Capture the cell that displays the provided text and extract its (X, Y) central coordinate. 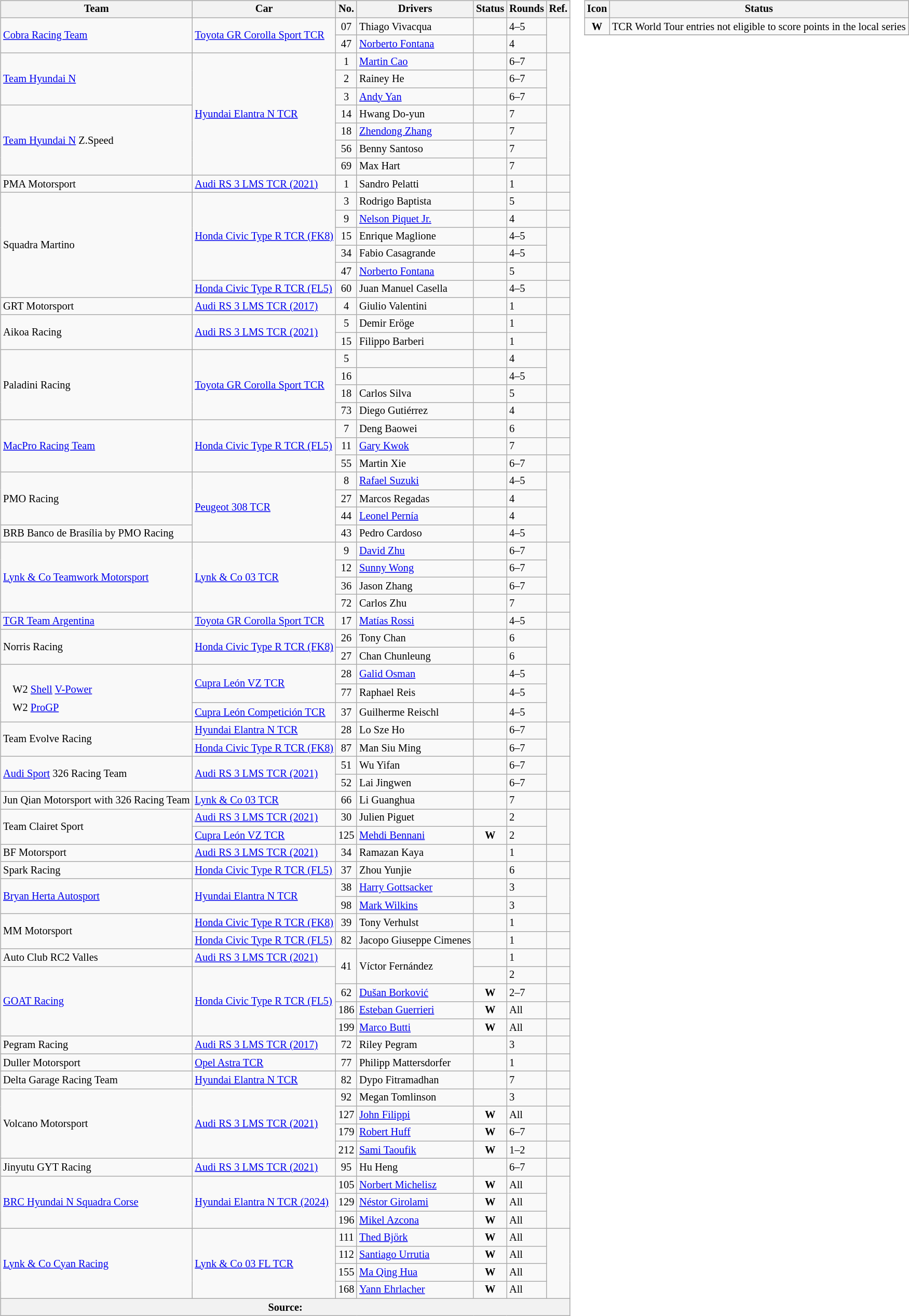
8 (346, 481)
36 (346, 586)
Philipp Mattersdorfer (415, 1063)
Giulio Valentini (415, 306)
Aikoa Racing (97, 332)
43 (346, 533)
Juan Manuel Casella (415, 289)
Leonel Pernía (415, 516)
Matías Rossi (415, 621)
Opel Astra TCR (264, 1063)
Lynk & Co Cyan Racing (97, 1264)
Zhou Yunjie (415, 870)
Harry Gottsacker (415, 888)
Riley Pegram (415, 1045)
12 (346, 569)
87 (346, 748)
69 (346, 167)
TCR World Tour entries not eligible to score points in the local series (759, 26)
GRT Motorsport (97, 306)
John Filippi (415, 1115)
62 (346, 992)
Rounds (526, 9)
Man Siu Ming (415, 748)
38 (346, 888)
14 (346, 114)
Car (264, 9)
127 (346, 1115)
Norris Racing (97, 647)
Tony Chan (415, 638)
Delta Garage Racing Team (97, 1080)
51 (346, 766)
Esteban Guerrieri (415, 1010)
Carlos Silva (415, 394)
Robert Huff (415, 1133)
BRB Banco de Brasília by PMO Racing (97, 533)
Jinyutu GYT Racing (97, 1167)
Jun Qian Motorsport with 326 Racing Team (97, 800)
196 (346, 1220)
Team Clairet Sport (97, 827)
73 (346, 411)
2–7 (526, 992)
Marco Butti (415, 1028)
Galid Osman (415, 674)
Hwang Do-yun (415, 114)
W2 ProGP (52, 708)
Thed Björk (415, 1238)
Mark Wilkins (415, 905)
Ma Qing Hua (415, 1272)
Duller Motorsport (97, 1063)
PMA Motorsport (97, 184)
Jason Zhang (415, 586)
W2 Shell V-Power W2 ProGP (97, 693)
Paladini Racing (97, 385)
Deng Baowei (415, 428)
Rainey He (415, 79)
Team Evolve Racing (97, 740)
Cupra León Competición TCR (264, 713)
30 (346, 818)
Raphael Reis (415, 693)
W2 Shell V-Power (52, 689)
1–2 (526, 1150)
Max Hart (415, 167)
Lynk & Co Teamwork Motorsport (97, 578)
Lynk & Co 03 FL TCR (264, 1264)
Demir Eröge (415, 324)
Team Hyundai N Z.Speed (97, 140)
112 (346, 1255)
No. (346, 9)
MacPro Racing Team (97, 446)
Li Guanghua (415, 800)
Norbert Michelisz (415, 1185)
Guilherme Reischl (415, 713)
Andy Yan (415, 97)
MM Motorsport (97, 932)
Peugeot 308 TCR (264, 507)
Team Hyundai N (97, 79)
66 (346, 800)
98 (346, 905)
Hu Heng (415, 1167)
Drivers (415, 9)
Nelson Piquet Jr. (415, 219)
Rafael Suzuki (415, 481)
Ramazan Kaya (415, 853)
186 (346, 1010)
Tony Verhulst (415, 923)
TGR Team Argentina (97, 621)
212 (346, 1150)
199 (346, 1028)
95 (346, 1167)
Pedro Cardoso (415, 533)
Marcos Regadas (415, 499)
Sunny Wong (415, 569)
Julien Piguet (415, 818)
Martin Cao (415, 62)
Martin Xie (415, 464)
Benny Santoso (415, 149)
92 (346, 1097)
39 (346, 923)
55 (346, 464)
Sami Taoufik (415, 1150)
BF Motorsport (97, 853)
125 (346, 835)
Dypo Fitramadhan (415, 1080)
Sandro Pelatti (415, 184)
PMO Racing (97, 499)
179 (346, 1133)
155 (346, 1272)
168 (346, 1290)
Yann Ehrlacher (415, 1290)
Pegram Racing (97, 1045)
60 (346, 289)
Lo Sze Ho (415, 731)
Dušan Borković (415, 992)
Lai Jingwen (415, 783)
111 (346, 1238)
David Zhu (415, 551)
Team (97, 9)
Jacopo Giuseppe Cimenes (415, 940)
56 (346, 149)
Icon (597, 9)
Enrique Maglione (415, 236)
Carlos Zhu (415, 603)
Gary Kwok (415, 446)
Cobra Racing Team (97, 35)
17 (346, 621)
Zhendong Zhang (415, 131)
Diego Gutiérrez (415, 411)
44 (346, 516)
Ref. (559, 9)
Filippo Barberi (415, 341)
105 (346, 1185)
Bryan Herta Autosport (97, 896)
26 (346, 638)
Mikel Azcona (415, 1220)
Source: (286, 1307)
Néstor Girolami (415, 1202)
Auto Club RC2 Valles (97, 958)
129 (346, 1202)
11 (346, 446)
52 (346, 783)
Fabio Casagrande (415, 254)
16 (346, 376)
Spark Racing (97, 870)
Wu Yifan (415, 766)
Thiago Vivacqua (415, 26)
Rodrigo Baptista (415, 202)
07 (346, 26)
Volcano Motorsport (97, 1124)
Víctor Fernández (415, 966)
Squadra Martino (97, 245)
BRC Hyundai N Squadra Corse (97, 1203)
Hyundai Elantra N TCR (2024) (264, 1203)
Chan Chunleung (415, 656)
Audi Sport 326 Racing Team (97, 774)
Megan Tomlinson (415, 1097)
GOAT Racing (97, 1001)
Santiago Urrutia (415, 1255)
41 (346, 966)
Mehdi Bennani (415, 835)
